Determine the (X, Y) coordinate at the center of the cell enclosing the given text.  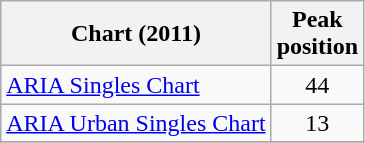
44 (317, 85)
13 (317, 123)
ARIA Urban Singles Chart (136, 123)
Chart (2011) (136, 34)
Peakposition (317, 34)
ARIA Singles Chart (136, 85)
